Extract the (X, Y) coordinate from the center of the cell holding the provided text.  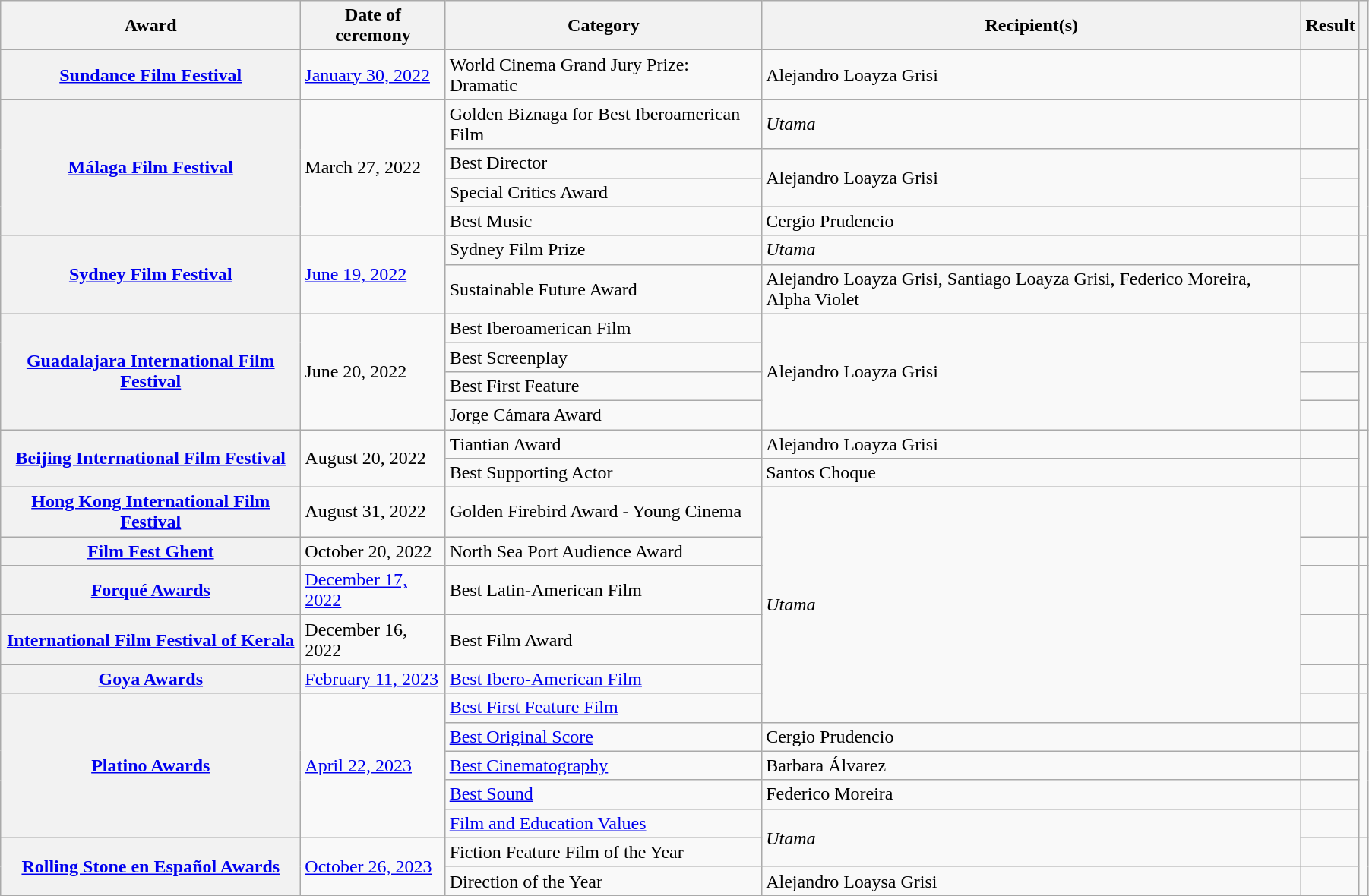
August 31, 2022 (373, 512)
International Film Festival of Kerala (150, 639)
World Cinema Grand Jury Prize: Dramatic (603, 74)
Golden Biznaga for Best Iberoamerican Film (603, 125)
June 20, 2022 (373, 371)
Best Cinematography (603, 765)
December 16, 2022 (373, 639)
Federico Moreira (1032, 794)
Forqué Awards (150, 591)
Hong Kong International Film Festival (150, 512)
Direction of the Year (603, 881)
Guadalajara International Film Festival (150, 371)
Sundance Film Festival (150, 74)
Best Latin-American Film (603, 591)
Category (603, 26)
Alejandro Loaysa Grisi (1032, 881)
January 30, 2022 (373, 74)
Best Sound (603, 794)
Recipient(s) (1032, 26)
Best Ibero-American Film (603, 679)
Málaga Film Festival (150, 167)
Best Film Award (603, 639)
April 22, 2023 (373, 765)
Award (150, 26)
Film Fest Ghent (150, 551)
Jorge Cámara Award (603, 415)
Best Iberoamerican Film (603, 328)
Golden Firebird Award - Young Cinema (603, 512)
Best First Feature Film (603, 708)
Goya Awards (150, 679)
February 11, 2023 (373, 679)
Tiantian Award (603, 444)
Best Original Score (603, 737)
Barbara Álvarez (1032, 765)
Fiction Feature Film of the Year (603, 852)
Date of ceremony (373, 26)
Best Screenplay (603, 357)
Special Critics Award (603, 192)
Best Director (603, 163)
Alejandro Loayza Grisi, Santiago Loayza Grisi, Federico Moreira, Alpha Violet (1032, 289)
Sydney Film Prize (603, 250)
Result (1330, 26)
March 27, 2022 (373, 167)
December 17, 2022 (373, 591)
Sustainable Future Award (603, 289)
Best Supporting Actor (603, 473)
Best Music (603, 221)
Sydney Film Festival (150, 275)
October 20, 2022 (373, 551)
Film and Education Values (603, 823)
Rolling Stone en Español Awards (150, 866)
June 19, 2022 (373, 275)
October 26, 2023 (373, 866)
Beijing International Film Festival (150, 459)
Best First Feature (603, 386)
Platino Awards (150, 765)
North Sea Port Audience Award (603, 551)
Santos Choque (1032, 473)
August 20, 2022 (373, 459)
